Scan for the cell matching the given text and deliver its [X, Y] coordinate at center. 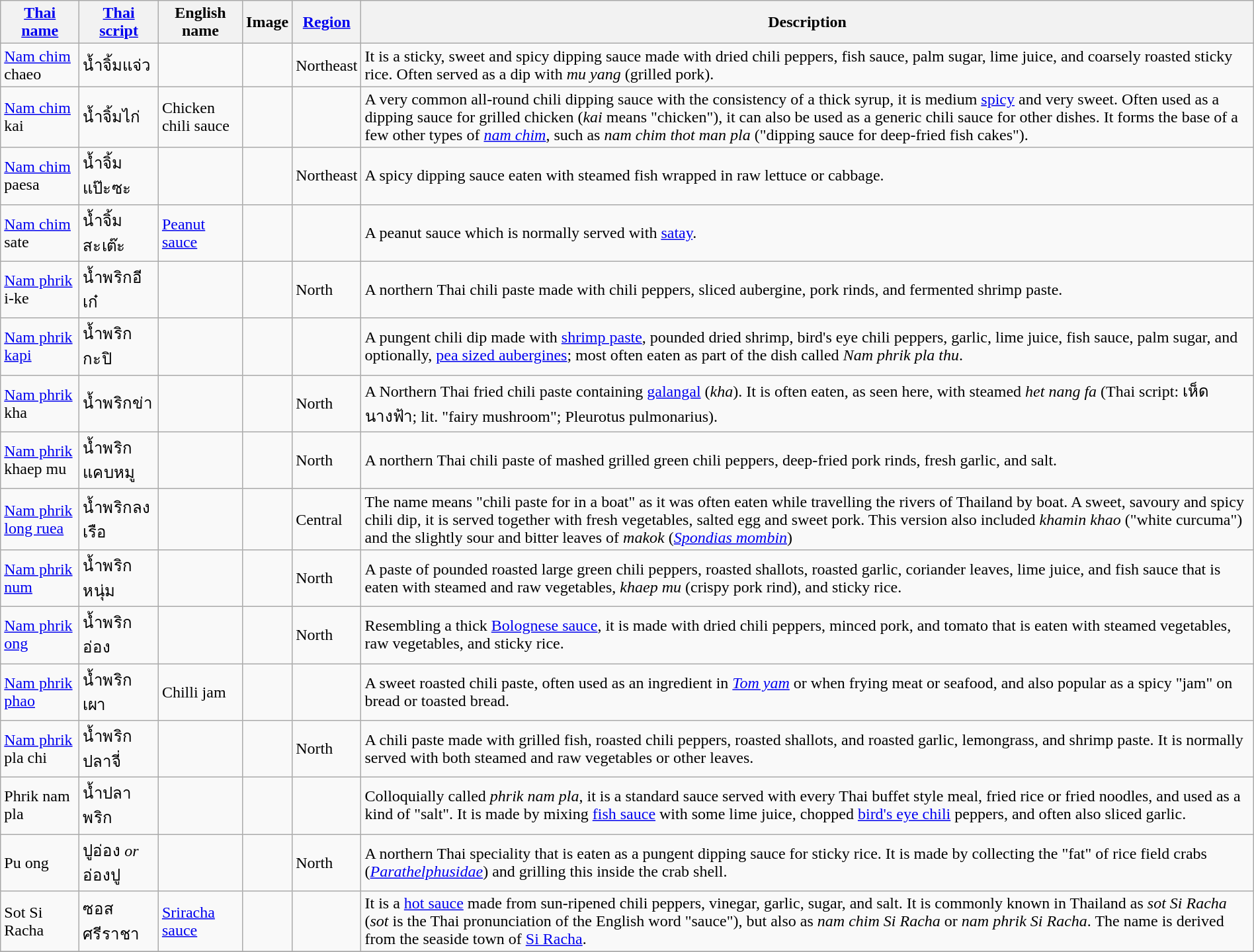
Nam phrik kha [40, 403]
น้ำพริกกะปิ [119, 346]
Nam chim paesa [40, 176]
น้ำจิ้มไก่ [119, 117]
Nam phrik khaep mu [40, 460]
น้ำพริกเผา [119, 692]
Nam phrik i-ke [40, 290]
Thai script [119, 22]
น้ำจิ้มสะเต๊ะ [119, 233]
English name [200, 22]
น้ำจิ้มแป๊ะซะ [119, 176]
Nam phrik ong [40, 635]
Sriracha sauce [200, 922]
A northern Thai chili paste made with chili peppers, sliced aubergine, pork rinds, and fermented shrimp paste. [807, 290]
Nam phrik kapi [40, 346]
A peanut sauce which is normally served with satay. [807, 233]
Pu ong [40, 863]
ซอสศรีราชา [119, 922]
Sot Si Racha [40, 922]
Nam phrik num [40, 578]
น้ำพริกอ่อง [119, 635]
Nam chim sate [40, 233]
Chicken chili sauce [200, 117]
Nam phrik pla chi [40, 749]
Central [327, 519]
น้ำพริกอีเก๋ [119, 290]
Peanut sauce [200, 233]
น้ำพริกลงเรือ [119, 519]
น้ำพริกแคบหมู [119, 460]
Region [327, 22]
ปูอ่อง or อ่องปู [119, 863]
Chilli jam [200, 692]
A spicy dipping sauce eaten with steamed fish wrapped in raw lettuce or cabbage. [807, 176]
Nam chim kai [40, 117]
Nam chim chaeo [40, 65]
น้ำปลาพริก [119, 806]
Phrik nam pla [40, 806]
Nam phrik long ruea [40, 519]
A northern Thai chili paste of mashed grilled green chili peppers, deep-fried pork rinds, fresh garlic, and salt. [807, 460]
น้ำพริกหนุ่ม [119, 578]
Description [807, 22]
Image [267, 22]
น้ำจิ้มแจ่ว [119, 65]
Nam phrik phao [40, 692]
Thai name [40, 22]
น้ำพริกข่า [119, 403]
น้ำพริกปลาจี่ [119, 749]
